Determine the (x, y) coordinate at the center of the cell enclosing the given text.  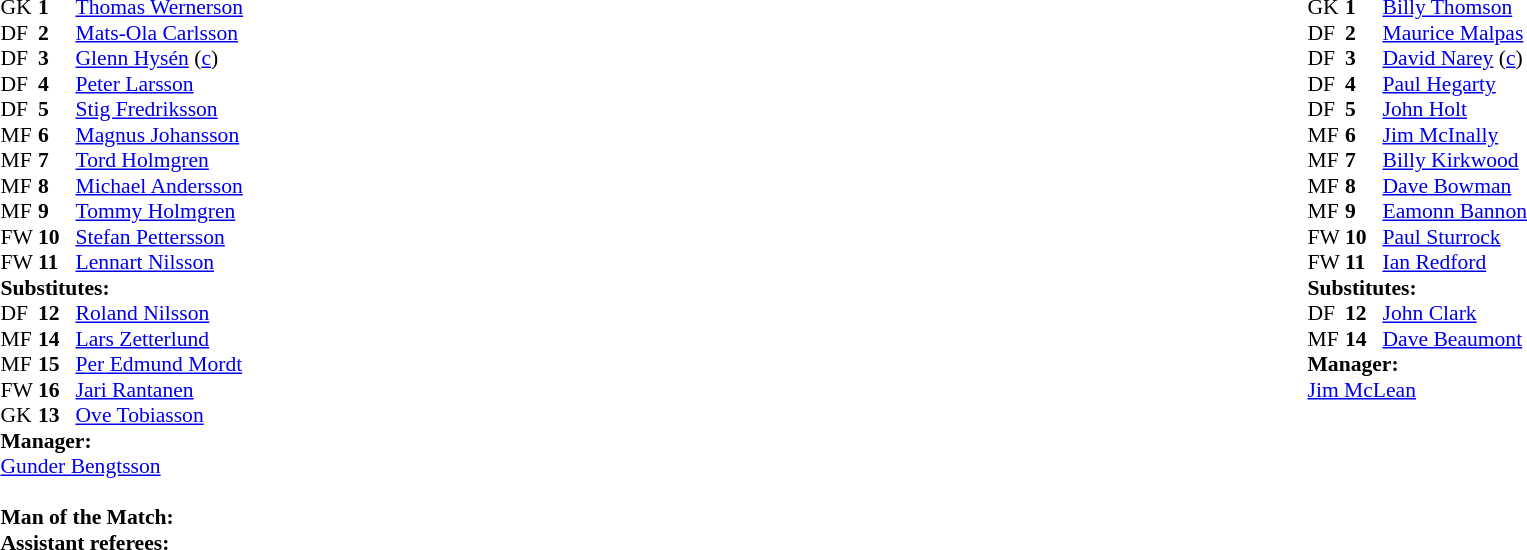
John Clark (1454, 313)
Billy Kirkwood (1454, 161)
13 (57, 415)
Lennart Nilsson (160, 263)
Roland Nilsson (160, 313)
Michael Andersson (160, 186)
Stig Fredriksson (160, 109)
Paul Sturrock (1454, 237)
Ove Tobiasson (160, 415)
David Narey (c) (1454, 59)
Dave Bowman (1454, 186)
Tord Holmgren (160, 161)
15 (57, 365)
Maurice Malpas (1454, 33)
Magnus Johansson (160, 135)
Lars Zetterlund (160, 339)
John Holt (1454, 109)
GK (19, 415)
Tommy Holmgren (160, 211)
Eamonn Bannon (1454, 211)
Dave Beaumont (1454, 339)
Ian Redford (1454, 263)
16 (57, 390)
Jari Rantanen (160, 390)
Peter Larsson (160, 84)
Mats-Ola Carlsson (160, 33)
Jim McLean (1416, 390)
Glenn Hysén (c) (160, 59)
Paul Hegarty (1454, 84)
Jim McInally (1454, 135)
Stefan Pettersson (160, 237)
Per Edmund Mordt (160, 365)
